Find where the given text appears and provide that cell's center as [x, y] coordinate. 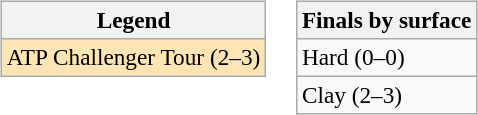
Finals by surface [387, 20]
Clay (2–3) [387, 95]
Hard (0–0) [387, 57]
Legend [133, 20]
ATP Challenger Tour (2–3) [133, 57]
